Search for the cell housing the specified text and yield its [x, y] center coordinate. 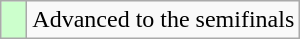
Advanced to the semifinals [164, 20]
